Output the (X, Y) coordinate of the center of the cell containing the given text.  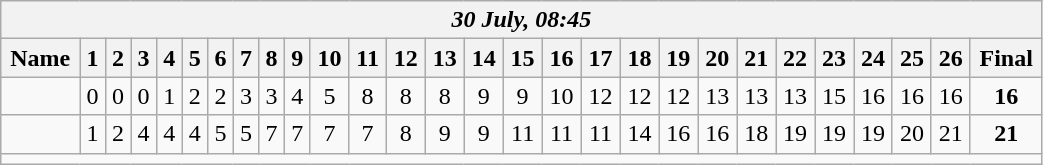
6 (221, 58)
Name (40, 58)
24 (874, 58)
17 (600, 58)
23 (834, 58)
Final (1006, 58)
25 (912, 58)
26 (950, 58)
22 (796, 58)
30 July, 08:45 (522, 20)
